Locate the cell with the specified text and output its (x, y) center coordinate. 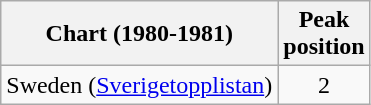
2 (324, 85)
Peakposition (324, 34)
Sweden (Sverigetopplistan) (140, 85)
Chart (1980-1981) (140, 34)
